For the text-containing cell, return its midpoint in (x, y) coordinate format. 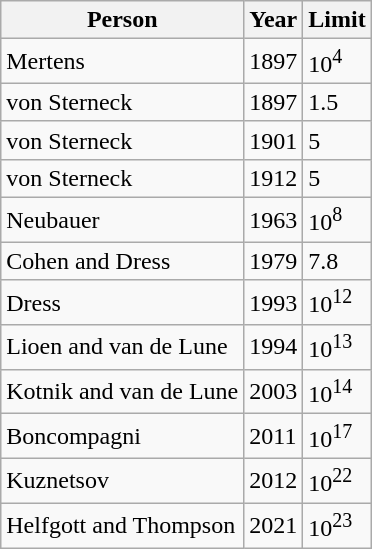
1.5 (337, 102)
2021 (274, 526)
Lioen and van de Lune (122, 348)
1022 (337, 480)
Limit (337, 20)
Boncompagni (122, 436)
1012 (337, 302)
7.8 (337, 261)
Dress (122, 302)
1014 (337, 392)
1979 (274, 261)
1994 (274, 348)
108 (337, 220)
2012 (274, 480)
Kuznetsov (122, 480)
Cohen and Dress (122, 261)
2003 (274, 392)
1963 (274, 220)
Person (122, 20)
2011 (274, 436)
104 (337, 62)
Kotnik and van de Lune (122, 392)
1993 (274, 302)
1013 (337, 348)
1023 (337, 526)
1017 (337, 436)
1912 (274, 178)
Helfgott and Thompson (122, 526)
Mertens (122, 62)
Neubauer (122, 220)
1901 (274, 140)
Year (274, 20)
